Provide the (X, Y) coordinate of the cell's center where the given text is located.  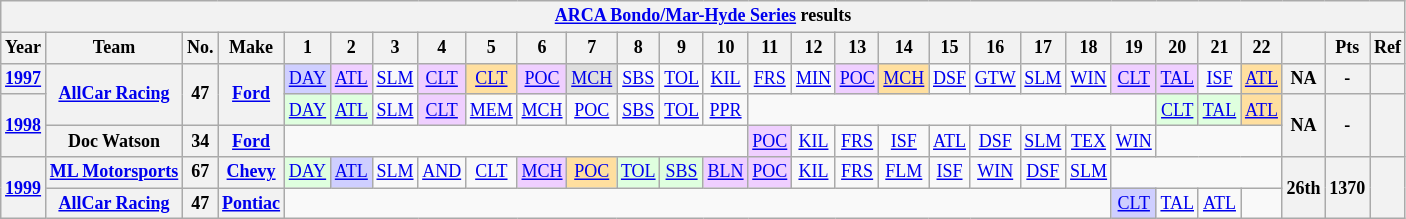
Ref (1388, 48)
26th (1304, 188)
1370 (1348, 188)
9 (682, 48)
BLN (726, 172)
34 (200, 140)
8 (638, 48)
1997 (24, 78)
MIN (814, 78)
MEM (492, 110)
20 (1177, 48)
4 (442, 48)
GTW (995, 78)
12 (814, 48)
1998 (24, 125)
1 (307, 48)
6 (542, 48)
5 (492, 48)
3 (395, 48)
67 (200, 172)
17 (1043, 48)
21 (1219, 48)
16 (995, 48)
11 (770, 48)
15 (950, 48)
18 (1089, 48)
19 (1134, 48)
AND (442, 172)
Pontiac (252, 204)
13 (857, 48)
Year (24, 48)
10 (726, 48)
ARCA Bondo/Mar-Hyde Series results (704, 16)
PPR (726, 110)
TEX (1089, 140)
Doc Watson (114, 140)
No. (200, 48)
22 (1262, 48)
7 (592, 48)
Team (114, 48)
Pts (1348, 48)
2 (351, 48)
Make (252, 48)
ML Motorsports (114, 172)
FLM (904, 172)
1999 (24, 188)
14 (904, 48)
Chevy (252, 172)
